Capture the cell that displays the provided text and extract its (x, y) central coordinate. 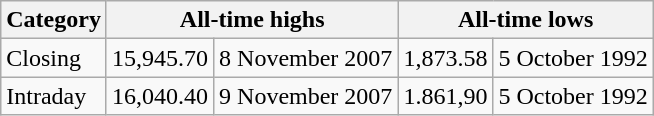
15,945.70 (160, 58)
1.861,90 (446, 96)
Intraday (54, 96)
All-time lows (526, 20)
All-time highs (252, 20)
Category (54, 20)
9 November 2007 (306, 96)
1,873.58 (446, 58)
16,040.40 (160, 96)
Closing (54, 58)
8 November 2007 (306, 58)
